For the text-containing cell, return its midpoint in [X, Y] coordinate format. 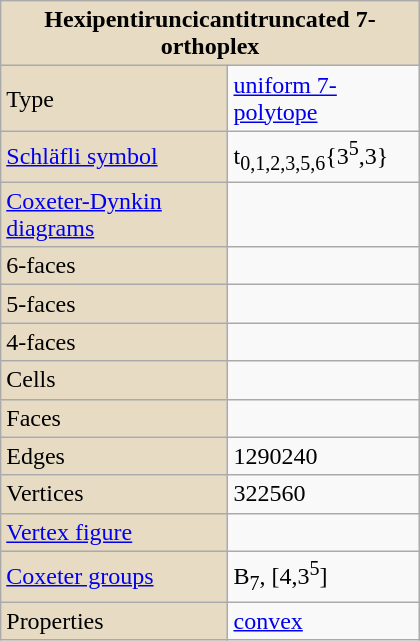
6-faces [114, 266]
convex [324, 621]
Type [114, 98]
uniform 7-polytope [324, 98]
1290240 [324, 456]
5-faces [114, 304]
Properties [114, 621]
Hexipentiruncicantitruncated 7-orthoplex [210, 34]
B7, [4,35] [324, 576]
Cells [114, 380]
Faces [114, 418]
Coxeter groups [114, 576]
Vertices [114, 494]
t0,1,2,3,5,6{35,3} [324, 156]
4-faces [114, 342]
Coxeter-Dynkin diagrams [114, 214]
Edges [114, 456]
Vertex figure [114, 532]
322560 [324, 494]
Schläfli symbol [114, 156]
